Detect which cell encompasses the target text, then output its [x, y] center coordinate. 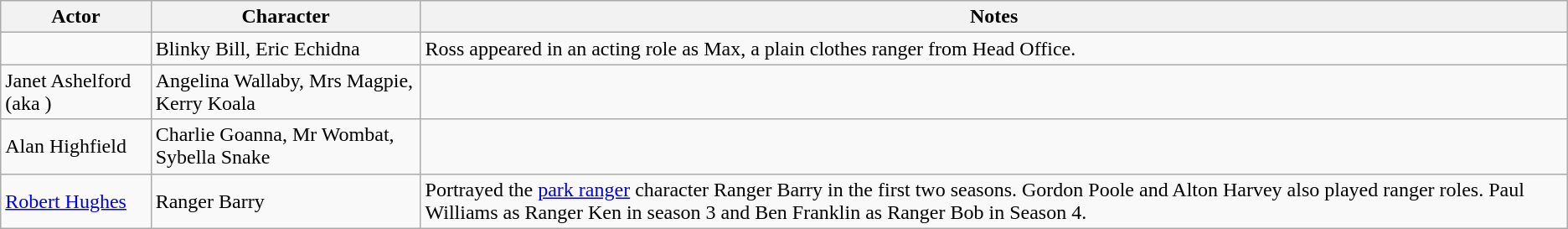
Charlie Goanna, Mr Wombat, Sybella Snake [286, 146]
Actor [75, 17]
Janet Ashelford (aka ) [75, 92]
Notes [993, 17]
Robert Hughes [75, 201]
Ross appeared in an acting role as Max, a plain clothes ranger from Head Office. [993, 49]
Angelina Wallaby, Mrs Magpie, Kerry Koala [286, 92]
Ranger Barry [286, 201]
Blinky Bill, Eric Echidna [286, 49]
Character [286, 17]
Alan Highfield [75, 146]
